Determine the [x, y] coordinate at the center of the cell enclosing the given text.  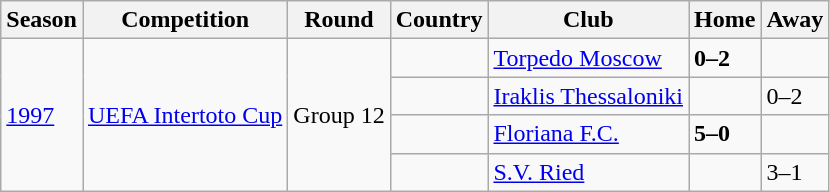
Season [42, 20]
Competition [184, 20]
3–1 [795, 172]
Group 12 [339, 115]
Torpedo Moscow [588, 58]
Away [795, 20]
5–0 [725, 134]
Home [725, 20]
Round [339, 20]
Floriana F.C. [588, 134]
1997 [42, 115]
UEFA Intertoto Cup [184, 115]
S.V. Ried [588, 172]
Club [588, 20]
Iraklis Thessaloniki [588, 96]
Country [439, 20]
